Detect which cell encompasses the target text, then output its (x, y) center coordinate. 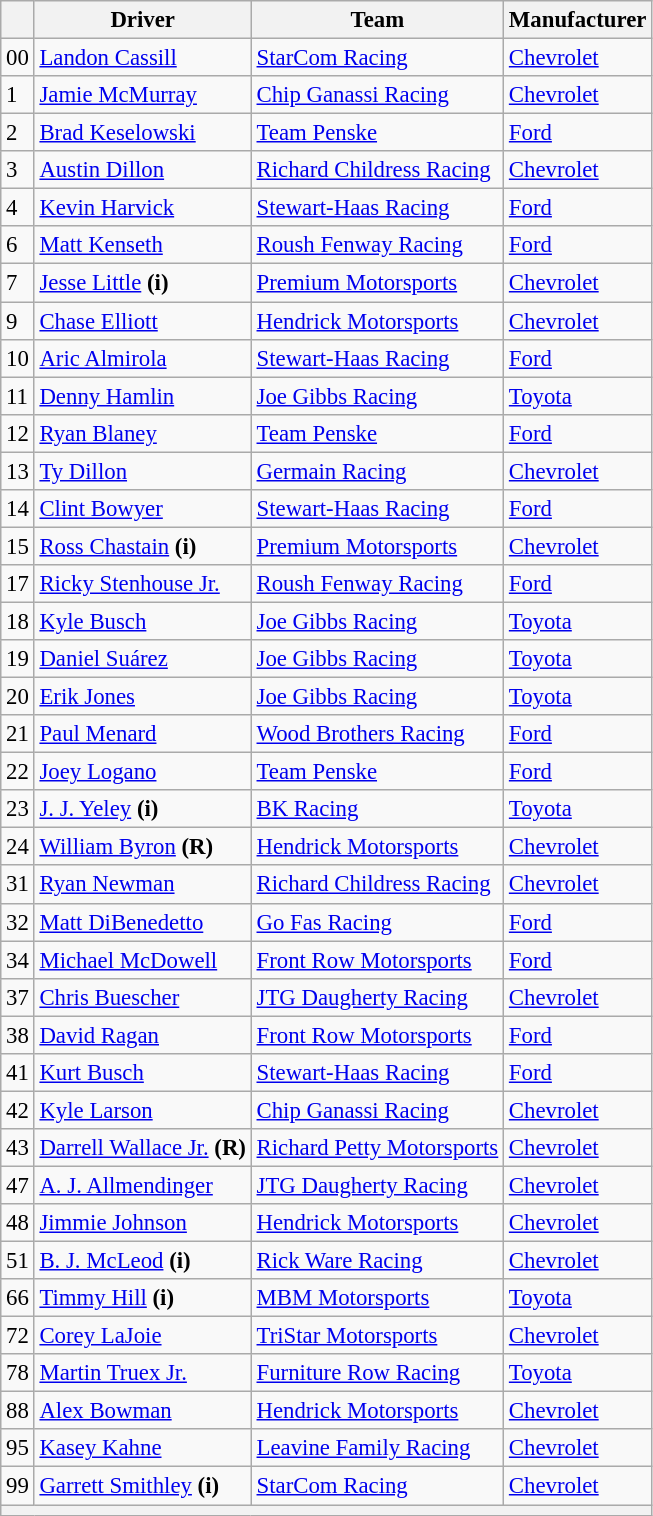
20 (18, 697)
Aric Almirola (142, 358)
Michael McDowell (142, 960)
15 (18, 546)
TriStar Motorsports (377, 1336)
Alex Bowman (142, 1411)
Ricky Stenhouse Jr. (142, 584)
22 (18, 772)
Timmy Hill (i) (142, 1298)
1 (18, 95)
Darrell Wallace Jr. (R) (142, 1148)
51 (18, 1261)
43 (18, 1148)
Landon Cassill (142, 58)
72 (18, 1336)
Go Fas Racing (377, 922)
David Ragan (142, 1035)
41 (18, 1073)
Matt DiBenedetto (142, 922)
BK Racing (377, 809)
38 (18, 1035)
B. J. McLeod (i) (142, 1261)
32 (18, 922)
Corey LaJoie (142, 1336)
Paul Menard (142, 734)
Jimmie Johnson (142, 1223)
Martin Truex Jr. (142, 1373)
12 (18, 433)
78 (18, 1373)
Jesse Little (i) (142, 283)
Ross Chastain (i) (142, 546)
42 (18, 1110)
34 (18, 960)
Daniel Suárez (142, 659)
Chase Elliott (142, 321)
Garrett Smithley (i) (142, 1486)
10 (18, 358)
7 (18, 283)
Wood Brothers Racing (377, 734)
Richard Petty Motorsports (377, 1148)
Kyle Larson (142, 1110)
Brad Keselowski (142, 133)
3 (18, 170)
14 (18, 509)
23 (18, 809)
95 (18, 1449)
31 (18, 885)
21 (18, 734)
Team (377, 20)
47 (18, 1185)
A. J. Allmendinger (142, 1185)
Chris Buescher (142, 997)
00 (18, 58)
Kurt Busch (142, 1073)
6 (18, 245)
99 (18, 1486)
Germain Racing (377, 471)
Manufacturer (578, 20)
Clint Bowyer (142, 509)
11 (18, 396)
2 (18, 133)
Furniture Row Racing (377, 1373)
Driver (142, 20)
Rick Ware Racing (377, 1261)
66 (18, 1298)
William Byron (R) (142, 847)
Kyle Busch (142, 621)
Ty Dillon (142, 471)
48 (18, 1223)
4 (18, 208)
24 (18, 847)
Austin Dillon (142, 170)
18 (18, 621)
Kasey Kahne (142, 1449)
Denny Hamlin (142, 396)
9 (18, 321)
Kevin Harvick (142, 208)
17 (18, 584)
37 (18, 997)
88 (18, 1411)
Ryan Newman (142, 885)
13 (18, 471)
Matt Kenseth (142, 245)
Joey Logano (142, 772)
Ryan Blaney (142, 433)
MBM Motorsports (377, 1298)
J. J. Yeley (i) (142, 809)
Erik Jones (142, 697)
19 (18, 659)
Jamie McMurray (142, 95)
Leavine Family Racing (377, 1449)
